Determine the (X, Y) coordinate at the center of the cell enclosing the given text.  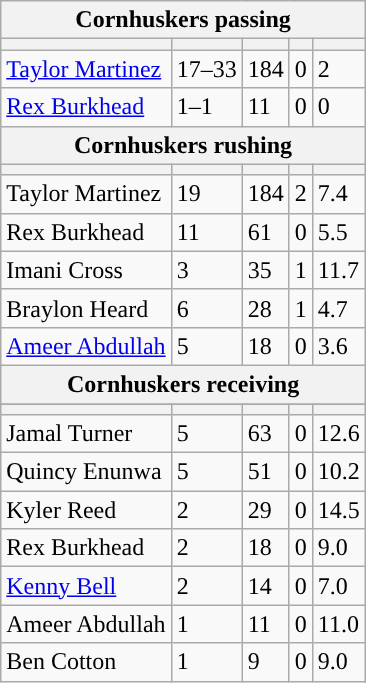
3 (206, 270)
11.7 (338, 270)
Ben Cotton (86, 662)
7.4 (338, 194)
10.2 (338, 472)
9 (266, 662)
Imani Cross (86, 270)
Cornhuskers receiving (184, 384)
11.0 (338, 624)
Kenny Bell (86, 586)
Quincy Enunwa (86, 472)
61 (266, 232)
35 (266, 270)
14 (266, 586)
6 (206, 308)
29 (266, 510)
Cornhuskers passing (184, 20)
17–33 (206, 69)
14.5 (338, 510)
28 (266, 308)
4.7 (338, 308)
3.6 (338, 346)
12.6 (338, 434)
7.0 (338, 586)
63 (266, 434)
5.5 (338, 232)
Kyler Reed (86, 510)
19 (206, 194)
51 (266, 472)
Cornhuskers rushing (184, 145)
Jamal Turner (86, 434)
Braylon Heard (86, 308)
1–1 (206, 107)
